Capture the cell that displays the provided text and extract its (X, Y) central coordinate. 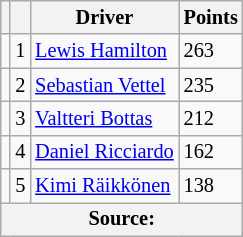
Kimi Räikkönen (104, 186)
Source: (122, 219)
235 (211, 85)
3 (20, 118)
Driver (104, 17)
Sebastian Vettel (104, 85)
212 (211, 118)
2 (20, 85)
138 (211, 186)
162 (211, 152)
4 (20, 152)
1 (20, 51)
263 (211, 51)
5 (20, 186)
Lewis Hamilton (104, 51)
Points (211, 17)
Daniel Ricciardo (104, 152)
Valtteri Bottas (104, 118)
